Locate the cell with the specified text and output its [x, y] center coordinate. 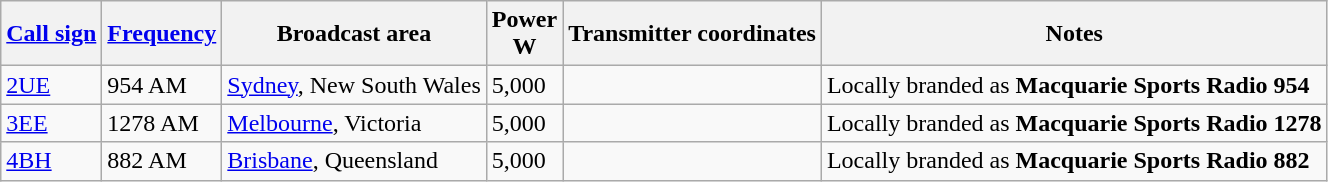
Call sign [52, 34]
2UE [52, 85]
Notes [1074, 34]
Locally branded as Macquarie Sports Radio 1278 [1074, 123]
954 AM [162, 85]
Locally branded as Macquarie Sports Radio 954 [1074, 85]
Transmitter coordinates [692, 34]
Brisbane, Queensland [354, 161]
3EE [52, 123]
882 AM [162, 161]
Sydney, New South Wales [354, 85]
PowerW [524, 34]
4BH [52, 161]
Melbourne, Victoria [354, 123]
Frequency [162, 34]
Broadcast area [354, 34]
1278 AM [162, 123]
Locally branded as Macquarie Sports Radio 882 [1074, 161]
